From the cell containing the given text, extract its center point as (X, Y) coordinate. 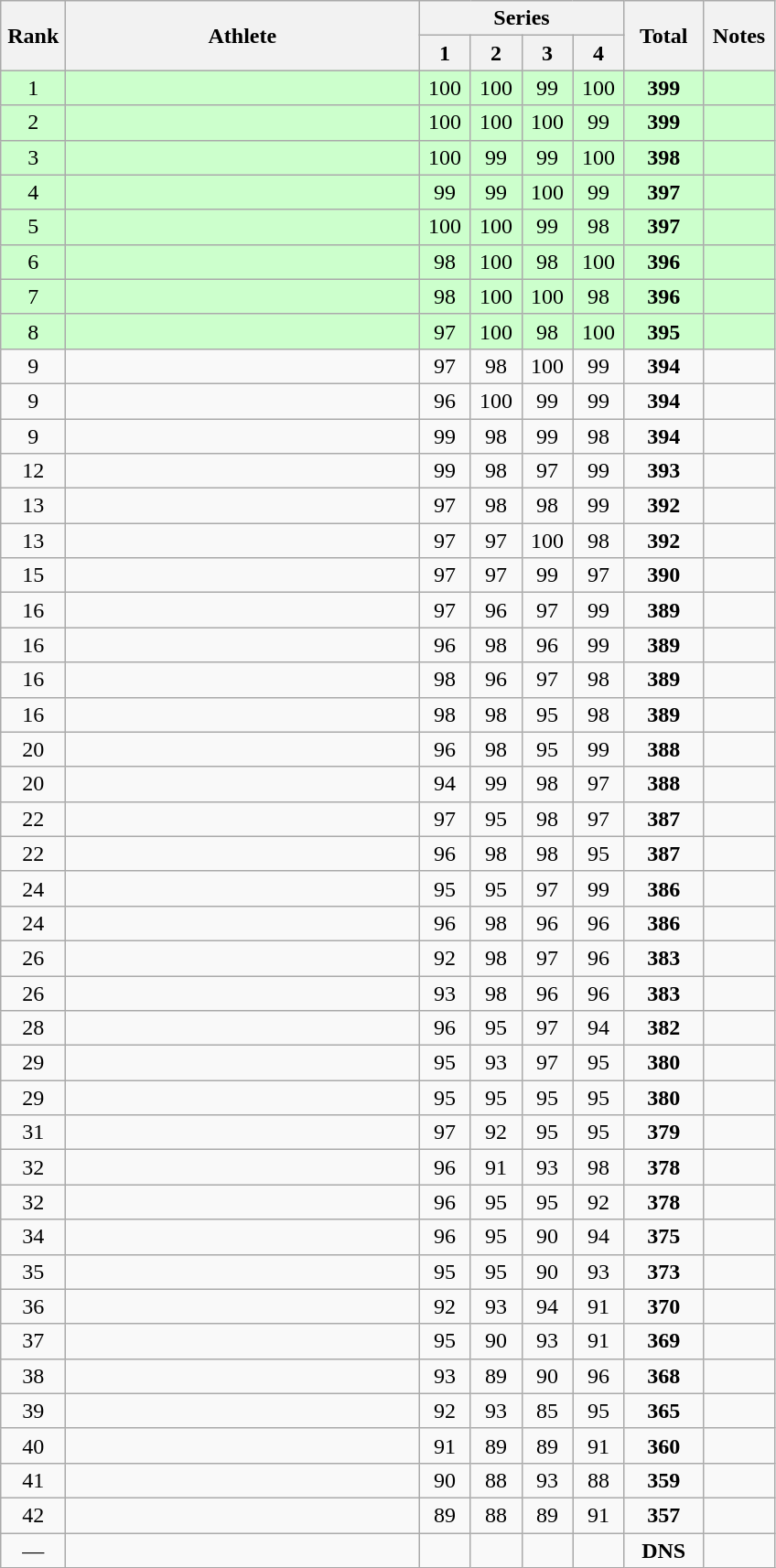
5 (33, 227)
382 (663, 1028)
370 (663, 1306)
368 (663, 1376)
6 (33, 262)
39 (33, 1411)
36 (33, 1306)
Notes (739, 36)
357 (663, 1515)
35 (33, 1272)
359 (663, 1480)
38 (33, 1376)
15 (33, 575)
31 (33, 1133)
7 (33, 296)
— (33, 1551)
Rank (33, 36)
375 (663, 1237)
369 (663, 1341)
398 (663, 157)
41 (33, 1480)
DNS (663, 1551)
390 (663, 575)
Series (522, 18)
395 (663, 331)
360 (663, 1445)
85 (547, 1411)
365 (663, 1411)
34 (33, 1237)
37 (33, 1341)
12 (33, 471)
373 (663, 1272)
Athlete (242, 36)
Total (663, 36)
8 (33, 331)
393 (663, 471)
379 (663, 1133)
42 (33, 1515)
28 (33, 1028)
40 (33, 1445)
